Provide the [X, Y] coordinate of the cell's center where the given text is located.  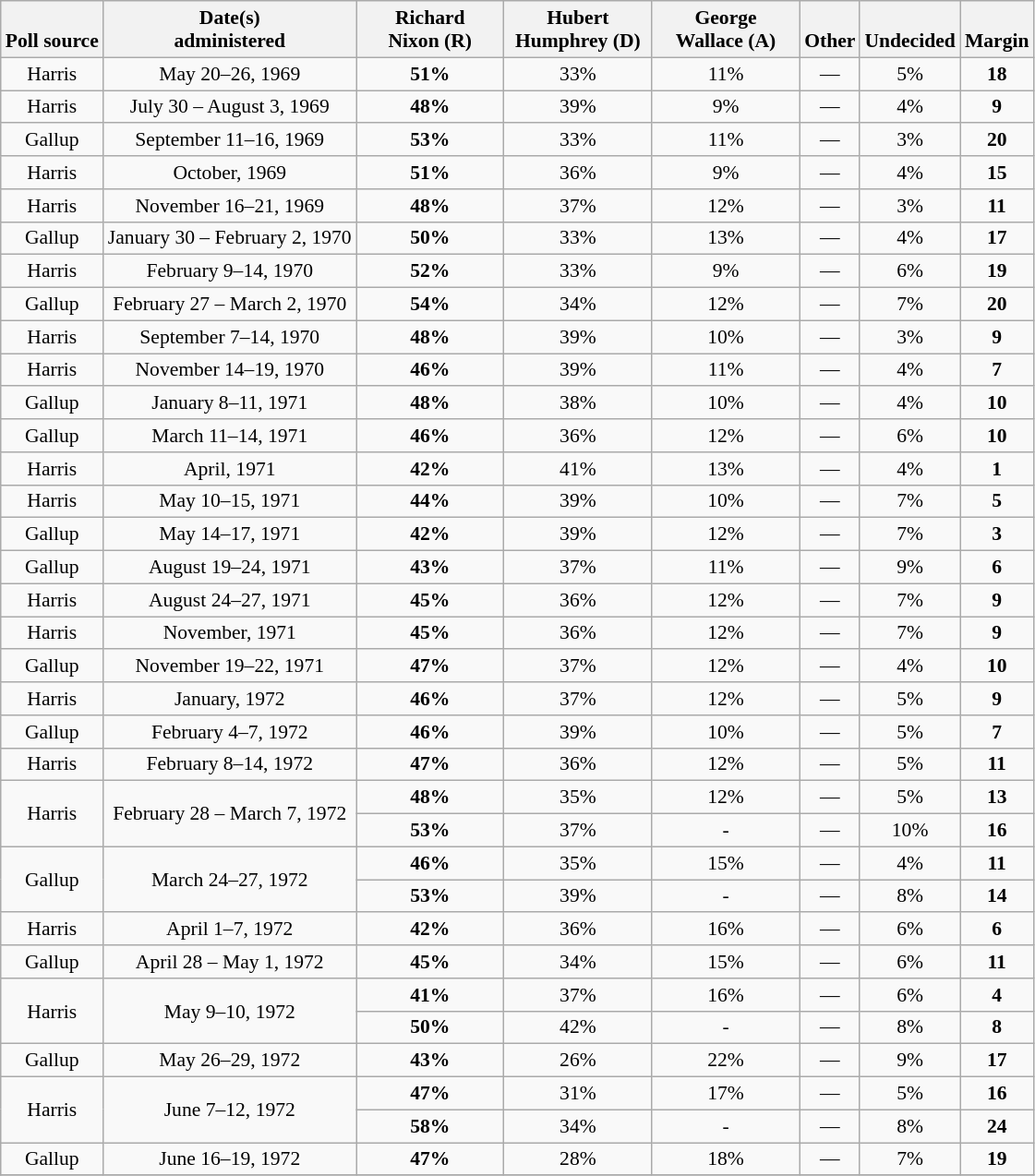
3 [997, 534]
April 28 – May 1, 1972 [230, 962]
May 10–15, 1971 [230, 501]
March 11–14, 1971 [230, 436]
14 [997, 896]
May 26–29, 1972 [230, 1061]
1 [997, 469]
24 [997, 1126]
Margin [997, 30]
November 14–19, 1970 [230, 370]
17% [726, 1094]
Other [829, 30]
18% [726, 1159]
15 [997, 173]
44% [430, 501]
54% [430, 305]
April, 1971 [230, 469]
January, 1972 [230, 699]
31% [578, 1094]
February 9–14, 1970 [230, 271]
June 16–19, 1972 [230, 1159]
November 16–21, 1969 [230, 206]
November 19–22, 1971 [230, 666]
26% [578, 1061]
4 [997, 995]
October, 1969 [230, 173]
April 1–7, 1972 [230, 930]
May 20–26, 1969 [230, 74]
August 19–24, 1971 [230, 568]
May 9–10, 1972 [230, 1012]
22% [726, 1061]
Undecided [909, 30]
52% [430, 271]
February 27 – March 2, 1970 [230, 305]
January 30 – February 2, 1970 [230, 238]
38% [578, 403]
September 11–16, 1969 [230, 140]
18 [997, 74]
RichardNixon (R) [430, 30]
May 14–17, 1971 [230, 534]
February 28 – March 7, 1972 [230, 814]
February 8–14, 1972 [230, 764]
November, 1971 [230, 633]
13 [997, 798]
September 7–14, 1970 [230, 337]
March 24–27, 1972 [230, 879]
Date(s)administered [230, 30]
Poll source [52, 30]
January 8–11, 1971 [230, 403]
GeorgeWallace (A) [726, 30]
8 [997, 1027]
28% [578, 1159]
July 30 – August 3, 1969 [230, 107]
June 7–12, 1972 [230, 1110]
5 [997, 501]
August 24–27, 1971 [230, 600]
58% [430, 1126]
February 4–7, 1972 [230, 732]
HubertHumphrey (D) [578, 30]
